Determine the (x, y) coordinate at the center of the cell enclosing the given text.  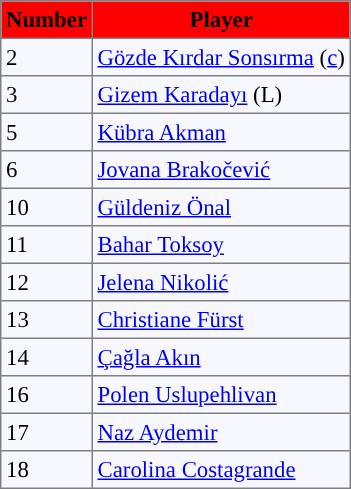
Jovana Brakočević (221, 170)
5 (47, 132)
13 (47, 320)
Player (221, 20)
Jelena Nikolić (221, 282)
Kübra Akman (221, 132)
Çağla Akın (221, 357)
Carolina Costagrande (221, 470)
Gizem Karadayı (L) (221, 95)
18 (47, 470)
Gözde Kırdar Sonsırma (c) (221, 57)
Number (47, 20)
11 (47, 245)
14 (47, 357)
Naz Aydemir (221, 432)
3 (47, 95)
17 (47, 432)
2 (47, 57)
Polen Uslupehlivan (221, 395)
10 (47, 207)
16 (47, 395)
6 (47, 170)
Christiane Fürst (221, 320)
Güldeniz Önal (221, 207)
12 (47, 282)
Bahar Toksoy (221, 245)
